Output the [X, Y] coordinate of the center of the cell containing the given text.  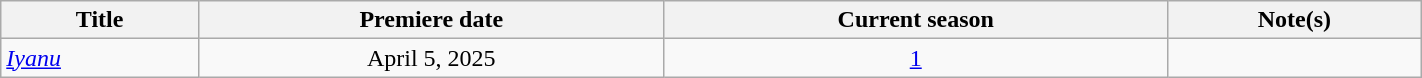
Title [100, 20]
Premiere date [431, 20]
Iyanu [100, 58]
Note(s) [1294, 20]
Current season [916, 20]
1 [916, 58]
April 5, 2025 [431, 58]
